Pinpoint the cell where the given text exists, returning its [X, Y] midpoint coordinate. 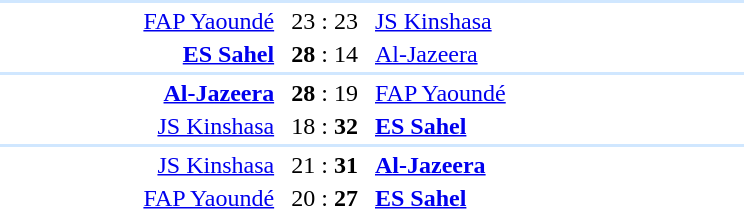
18 : 32 [325, 126]
21 : 31 [325, 165]
23 : 23 [325, 21]
28 : 14 [325, 54]
28 : 19 [325, 93]
